Pinpoint the cell where the given text exists, returning its (X, Y) midpoint coordinate. 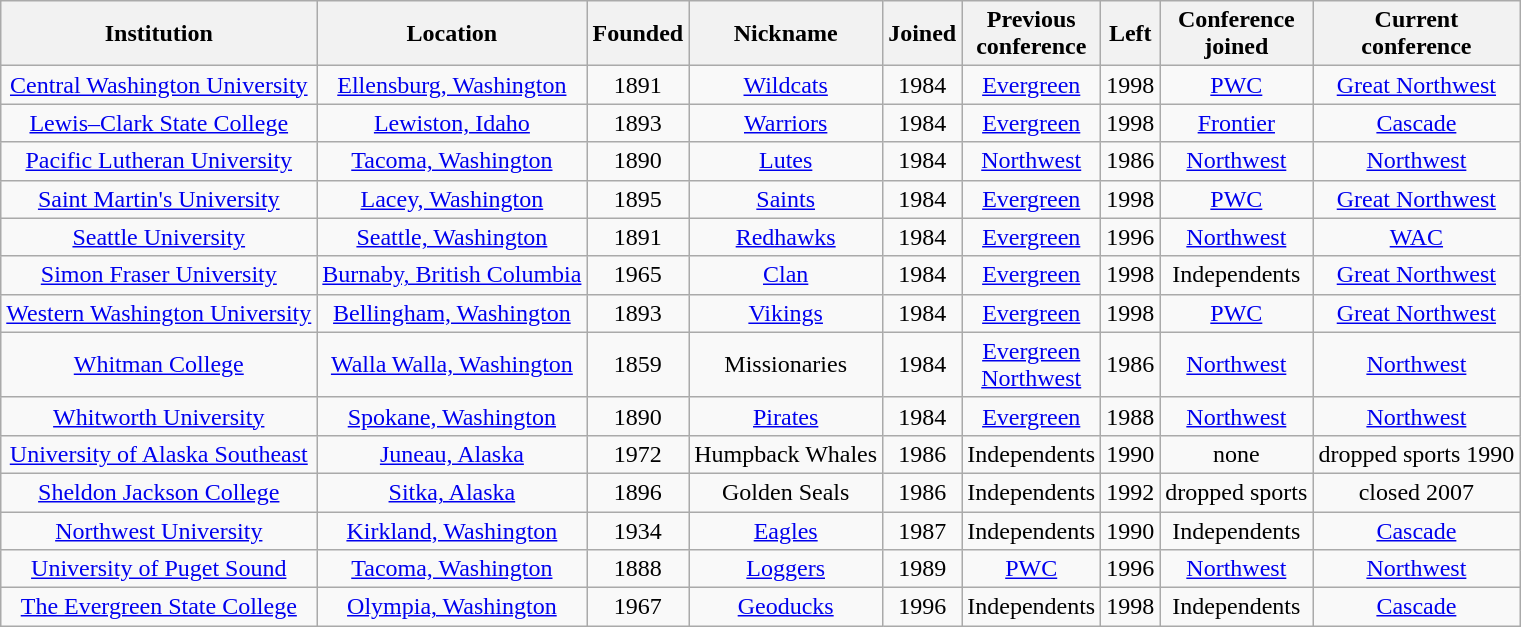
1934 (638, 531)
Seattle, Washington (452, 237)
1987 (922, 531)
1989 (922, 569)
Saint Martin's University (159, 199)
University of Alaska Southeast (159, 454)
1992 (1130, 492)
Simon Fraser University (159, 275)
Conferencejoined (1236, 34)
Lewis–Clark State College (159, 123)
Institution (159, 34)
University of Puget Sound (159, 569)
Frontier (1236, 123)
Wildcats (786, 85)
Warriors (786, 123)
none (1236, 454)
1888 (638, 569)
Currentconference (1416, 34)
Missionaries (786, 364)
The Evergreen State College (159, 607)
dropped sports 1990 (1416, 454)
Walla Walla, Washington (452, 364)
Bellingham, Washington (452, 313)
Spokane, Washington (452, 416)
EvergreenNorthwest (1032, 364)
Humpback Whales (786, 454)
Saints (786, 199)
Whitworth University (159, 416)
Ellensburg, Washington (452, 85)
Kirkland, Washington (452, 531)
1972 (638, 454)
Pacific Lutheran University (159, 161)
Pirates (786, 416)
1895 (638, 199)
1859 (638, 364)
Lutes (786, 161)
Lacey, Washington (452, 199)
Founded (638, 34)
WAC (1416, 237)
Lewiston, Idaho (452, 123)
dropped sports (1236, 492)
1896 (638, 492)
Northwest University (159, 531)
Nickname (786, 34)
Golden Seals (786, 492)
Olympia, Washington (452, 607)
1988 (1130, 416)
Location (452, 34)
Geoducks (786, 607)
Seattle University (159, 237)
Burnaby, British Columbia (452, 275)
1967 (638, 607)
Whitman College (159, 364)
Sitka, Alaska (452, 492)
closed 2007 (1416, 492)
Redhawks (786, 237)
Left (1130, 34)
Eagles (786, 531)
Joined (922, 34)
Western Washington University (159, 313)
Central Washington University (159, 85)
Vikings (786, 313)
Sheldon Jackson College (159, 492)
Juneau, Alaska (452, 454)
1965 (638, 275)
Previousconference (1032, 34)
Clan (786, 275)
Loggers (786, 569)
